For the text-containing cell, return its midpoint in (X, Y) coordinate format. 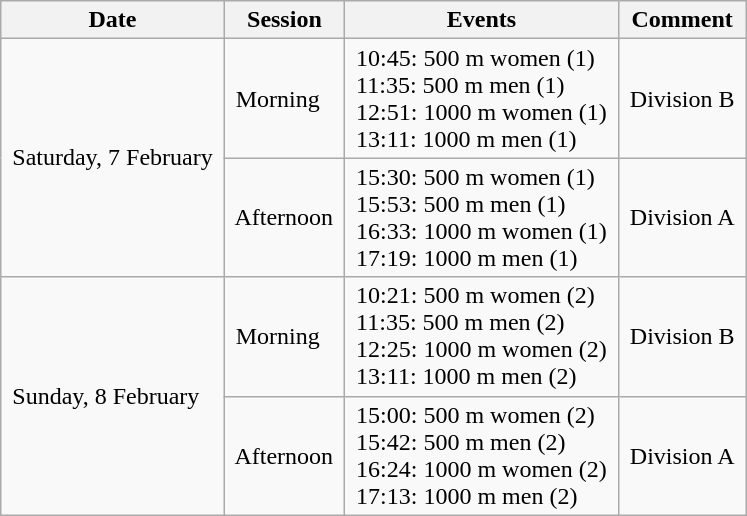
10:21: 500 m women (2) 11:35: 500 m men (2) 12:25: 1000 m women (2) 13:11: 1000 m men (2) (482, 336)
15:30: 500 m women (1) 15:53: 500 m men (1) 16:33: 1000 m women (1) 17:19: 1000 m men (1) (482, 218)
Session (284, 20)
Date (112, 20)
Events (482, 20)
15:00: 500 m women (2) 15:42: 500 m men (2) 16:24: 1000 m women (2) 17:13: 1000 m men (2) (482, 456)
Saturday, 7 February (112, 158)
10:45: 500 m women (1) 11:35: 500 m men (1) 12:51: 1000 m women (1) 13:11: 1000 m men (1) (482, 98)
Sunday, 8 February (112, 396)
Comment (682, 20)
